Pinpoint the cell where the given text exists, returning its [X, Y] midpoint coordinate. 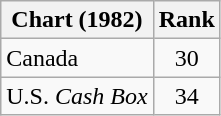
34 [186, 96]
U.S. Cash Box [77, 96]
Rank [186, 20]
Canada [77, 58]
Chart (1982) [77, 20]
30 [186, 58]
